Output the [x, y] coordinate of the center of the cell containing the given text.  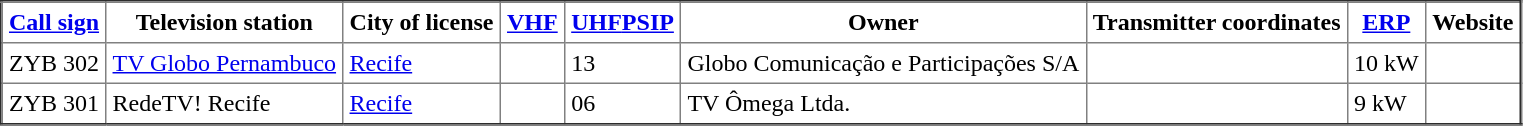
Owner [884, 22]
13 [622, 63]
TV Globo Pernambuco [224, 63]
RedeTV! Recife [224, 103]
City of license [422, 22]
10 kW [1386, 63]
ZYB 302 [54, 63]
UHFPSIP [622, 22]
06 [622, 103]
ERP [1386, 22]
VHF [532, 22]
9 kW [1386, 103]
Globo Comunicação e Participações S/A [884, 63]
Call sign [54, 22]
Transmitter coordinates [1216, 22]
Website [1473, 22]
TV Ômega Ltda. [884, 103]
Television station [224, 22]
ZYB 301 [54, 103]
